Locate the cell with the specified text and output its (x, y) center coordinate. 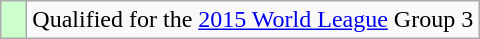
Qualified for the 2015 World League Group 3 (253, 20)
